Scan for the cell matching the given text and deliver its (x, y) coordinate at center. 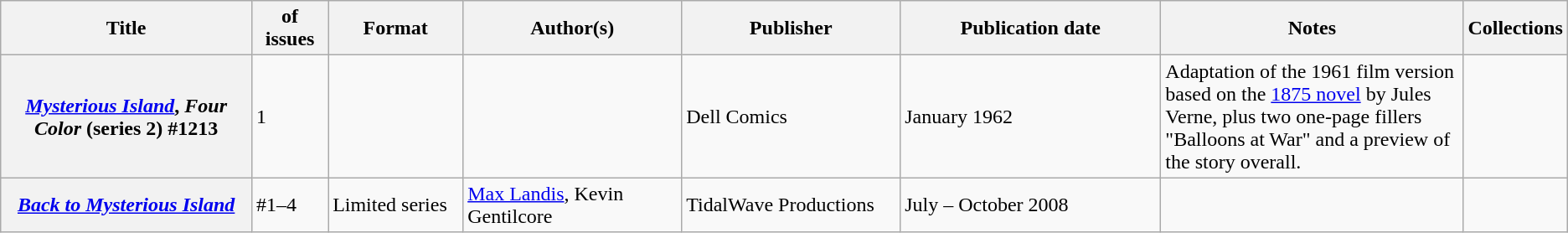
Collections (1515, 28)
July – October 2008 (1030, 205)
Publication date (1030, 28)
Max Landis, Kevin Gentilcore (573, 205)
Author(s) (573, 28)
Back to Mysterious Island (126, 205)
Dell Comics (791, 116)
TidalWave Productions (791, 205)
Publisher (791, 28)
of issues (290, 28)
Mysterious Island, Four Color (series 2) #1213 (126, 116)
Notes (1312, 28)
1 (290, 116)
Title (126, 28)
January 1962 (1030, 116)
Format (395, 28)
Limited series (395, 205)
#1–4 (290, 205)
